Find where the given text appears and provide that cell's center as (X, Y) coordinate. 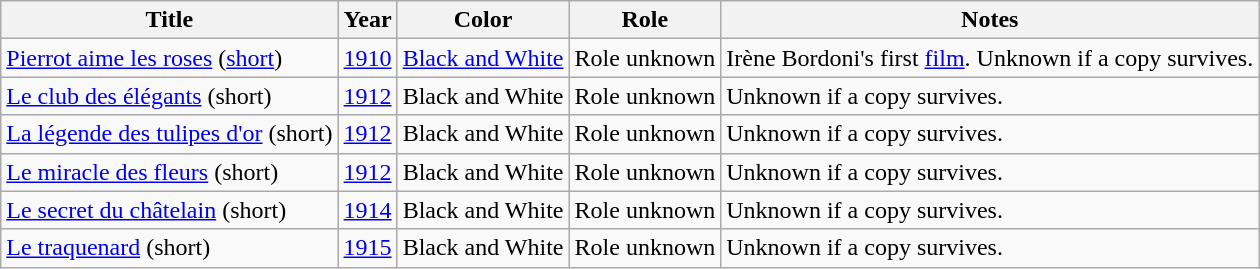
1915 (368, 248)
1914 (368, 210)
Irène Bordoni's first film. Unknown if a copy survives. (990, 58)
Color (483, 20)
Title (170, 20)
Notes (990, 20)
Le secret du châtelain (short) (170, 210)
Pierrot aime les roses (short) (170, 58)
Le miracle des fleurs (short) (170, 172)
La légende des tulipes d'or (short) (170, 134)
1910 (368, 58)
Le traquenard (short) (170, 248)
Year (368, 20)
Le club des élégants (short) (170, 96)
Role (645, 20)
